From the cell containing the given text, extract its center point as (X, Y) coordinate. 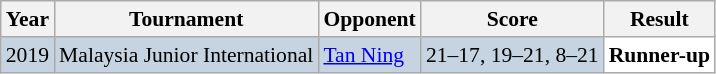
Result (660, 19)
Malaysia Junior International (186, 55)
Score (512, 19)
2019 (28, 55)
Tournament (186, 19)
Year (28, 19)
21–17, 19–21, 8–21 (512, 55)
Runner-up (660, 55)
Tan Ning (370, 55)
Opponent (370, 19)
